Extract the (X, Y) coordinate from the center of the cell holding the provided text.  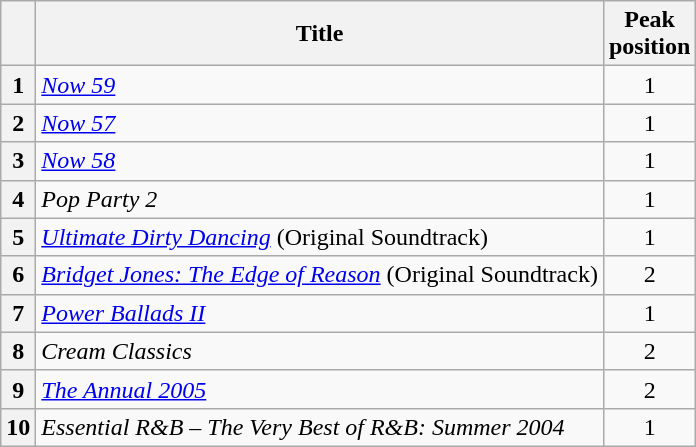
Peakposition (649, 34)
5 (18, 237)
Now 59 (320, 85)
Power Ballads II (320, 313)
Now 57 (320, 123)
Now 58 (320, 161)
Bridget Jones: The Edge of Reason (Original Soundtrack) (320, 275)
Pop Party 2 (320, 199)
10 (18, 427)
9 (18, 389)
Title (320, 34)
Essential R&B – The Very Best of R&B: Summer 2004 (320, 427)
4 (18, 199)
7 (18, 313)
The Annual 2005 (320, 389)
6 (18, 275)
Cream Classics (320, 351)
Ultimate Dirty Dancing (Original Soundtrack) (320, 237)
3 (18, 161)
8 (18, 351)
